Return (X, Y) of the center of cell containing provided text 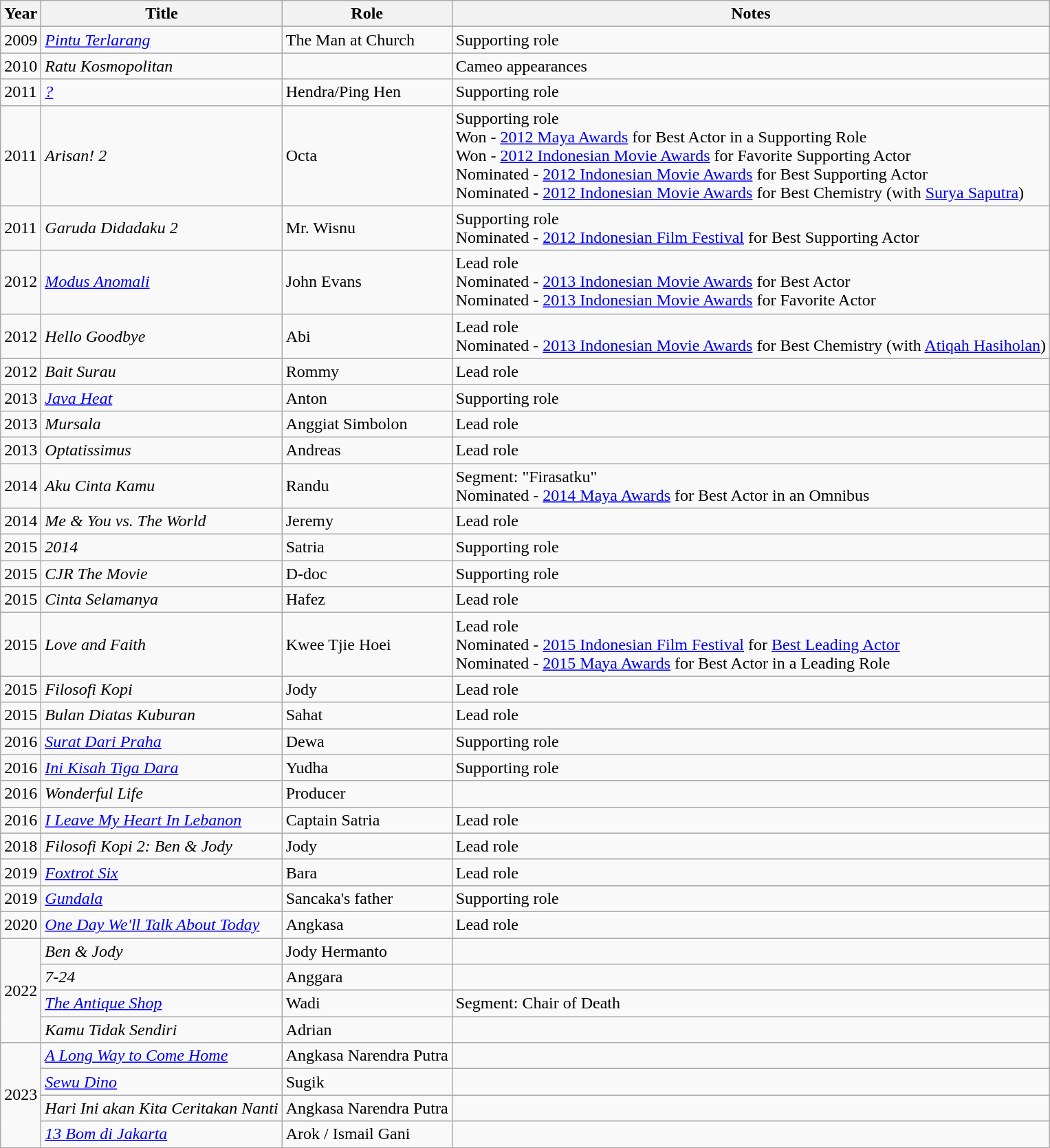
Me & You vs. The World (162, 521)
Supporting roleNominated - 2012 Indonesian Film Festival for Best Supporting Actor (751, 228)
Kamu Tidak Sendiri (162, 1030)
Arisan! 2 (162, 155)
7-24 (162, 977)
Gundala (162, 898)
Cameo appearances (751, 66)
Sugik (367, 1082)
Title (162, 14)
Bulan Diatas Kuburan (162, 715)
Wonderful Life (162, 794)
Abi (367, 336)
Octa (367, 155)
Sewu Dino (162, 1082)
Optatissimus (162, 450)
Satria (367, 548)
One Day We'll Talk About Today (162, 924)
Cinta Selamanya (162, 600)
Aku Cinta Kamu (162, 486)
Segment: "Firasatku"Nominated - 2014 Maya Awards for Best Actor in an Omnibus (751, 486)
Kwee Tjie Hoei (367, 645)
Lead roleNominated - 2015 Indonesian Film Festival for Best Leading ActorNominated - 2015 Maya Awards for Best Actor in a Leading Role (751, 645)
Lead roleNominated - 2013 Indonesian Movie Awards for Best Chemistry (with Atiqah Hasiholan) (751, 336)
The Antique Shop (162, 1004)
Anton (367, 398)
Notes (751, 14)
2010 (21, 66)
Ben & Jody (162, 951)
Love and Faith (162, 645)
Garuda Didadaku 2 (162, 228)
Filosofi Kopi 2: Ben & Jody (162, 846)
2022 (21, 990)
Role (367, 14)
Wadi (367, 1004)
Modus Anomali (162, 282)
2018 (21, 846)
2009 (21, 40)
Bara (367, 872)
Yudha (367, 768)
2023 (21, 1095)
Andreas (367, 450)
Hello Goodbye (162, 336)
Arok / Ismail Gani (367, 1134)
Pintu Terlarang (162, 40)
Hari Ini akan Kita Ceritakan Nanti (162, 1108)
Hendra/Ping Hen (367, 92)
Mursala (162, 424)
Sahat (367, 715)
Segment: Chair of Death (751, 1004)
Hafez (367, 600)
Anggiat Simbolon (367, 424)
Jody Hermanto (367, 951)
Mr. Wisnu (367, 228)
Jeremy (367, 521)
Adrian (367, 1030)
Rommy (367, 371)
? (162, 92)
John Evans (367, 282)
13 Bom di Jakarta (162, 1134)
Bait Surau (162, 371)
Captain Satria (367, 820)
Year (21, 14)
Sancaka's father (367, 898)
Dewa (367, 741)
Foxtrot Six (162, 872)
The Man at Church (367, 40)
D-doc (367, 574)
Angkasa (367, 924)
Producer (367, 794)
Java Heat (162, 398)
Randu (367, 486)
Lead roleNominated - 2013 Indonesian Movie Awards for Best ActorNominated - 2013 Indonesian Movie Awards for Favorite Actor (751, 282)
CJR The Movie (162, 574)
Ratu Kosmopolitan (162, 66)
Surat Dari Praha (162, 741)
I Leave My Heart In Lebanon (162, 820)
2020 (21, 924)
A Long Way to Come Home (162, 1056)
Filosofi Kopi (162, 689)
Anggara (367, 977)
Ini Kisah Tiga Dara (162, 768)
